Extract the (x, y) coordinate from the center of the cell holding the provided text.  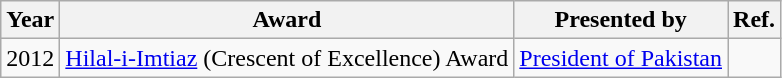
2012 (30, 58)
Hilal-i-Imtiaz (Crescent of Excellence) Award (287, 58)
President of Pakistan (621, 58)
Presented by (621, 20)
Award (287, 20)
Ref. (754, 20)
Year (30, 20)
